Pinpoint the cell where the given text exists, returning its (x, y) midpoint coordinate. 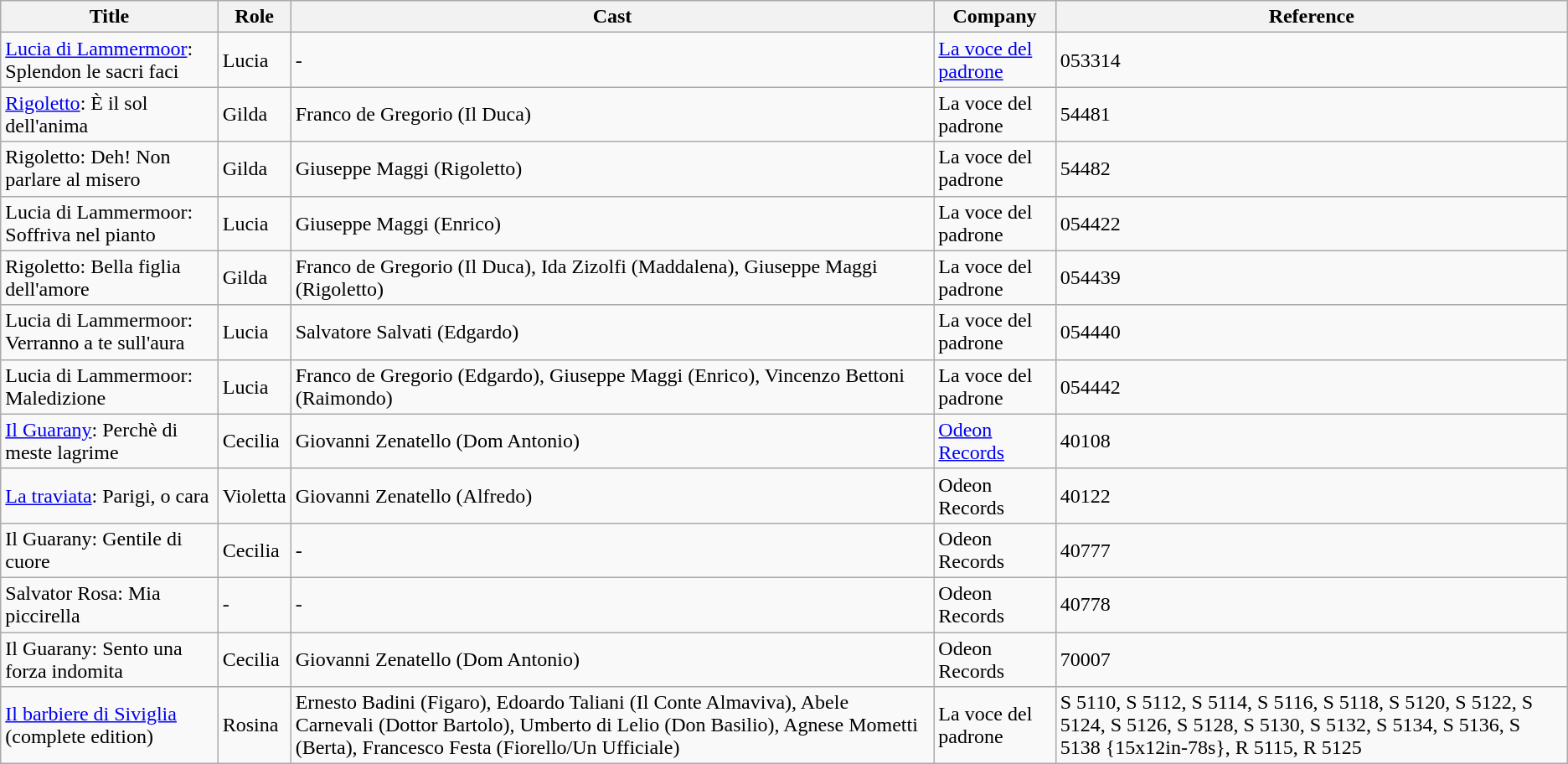
Rigoletto: Deh! Non parlare al misero (109, 169)
Franco de Gregorio (Edgardo), Giuseppe Maggi (Enrico), Vincenzo Bettoni (Raimondo) (612, 387)
Il Guarany: Sento una forza indomita (109, 658)
054440 (1312, 332)
Il Guarany: Perchè di meste lagrime (109, 441)
Salvatore Salvati (Edgardo) (612, 332)
Reference (1312, 17)
Role (255, 17)
Il Guarany: Gentile di cuore (109, 550)
054442 (1312, 387)
Rosina (255, 725)
70007 (1312, 658)
54482 (1312, 169)
054439 (1312, 278)
40778 (1312, 605)
40777 (1312, 550)
40122 (1312, 496)
Violetta (255, 496)
Franco de Gregorio (Il Duca), Ida Zizolfi (Maddalena), Giuseppe Maggi (Rigoletto) (612, 278)
Giuseppe Maggi (Rigoletto) (612, 169)
Lucia di Lammermoor: Splendon le sacri faci (109, 60)
40108 (1312, 441)
053314 (1312, 60)
Il barbiere di Siviglia (complete edition) (109, 725)
Cast (612, 17)
Giuseppe Maggi (Enrico) (612, 223)
Salvator Rosa: Mia piccirella (109, 605)
Company (995, 17)
Lucia di Lammermoor: Soffriva nel pianto (109, 223)
Rigoletto: È il sol dell'anima (109, 114)
Giovanni Zenatello (Alfredo) (612, 496)
Franco de Gregorio (Il Duca) (612, 114)
S 5110, S 5112, S 5114, S 5116, S 5118, S 5120, S 5122, S 5124, S 5126, S 5128, S 5130, S 5132, S 5134, S 5136, S 5138 {15x12in-78s}, R 5115, R 5125 (1312, 725)
Lucia di Lammermoor: Maledizione (109, 387)
54481 (1312, 114)
Title (109, 17)
Lucia di Lammermoor: Verranno a te sull'aura (109, 332)
La traviata: Parigi, o cara (109, 496)
Rigoletto: Bella figlia dell'amore (109, 278)
054422 (1312, 223)
